Return the (x, y) coordinate for the center point of the cell that contains the specified text.  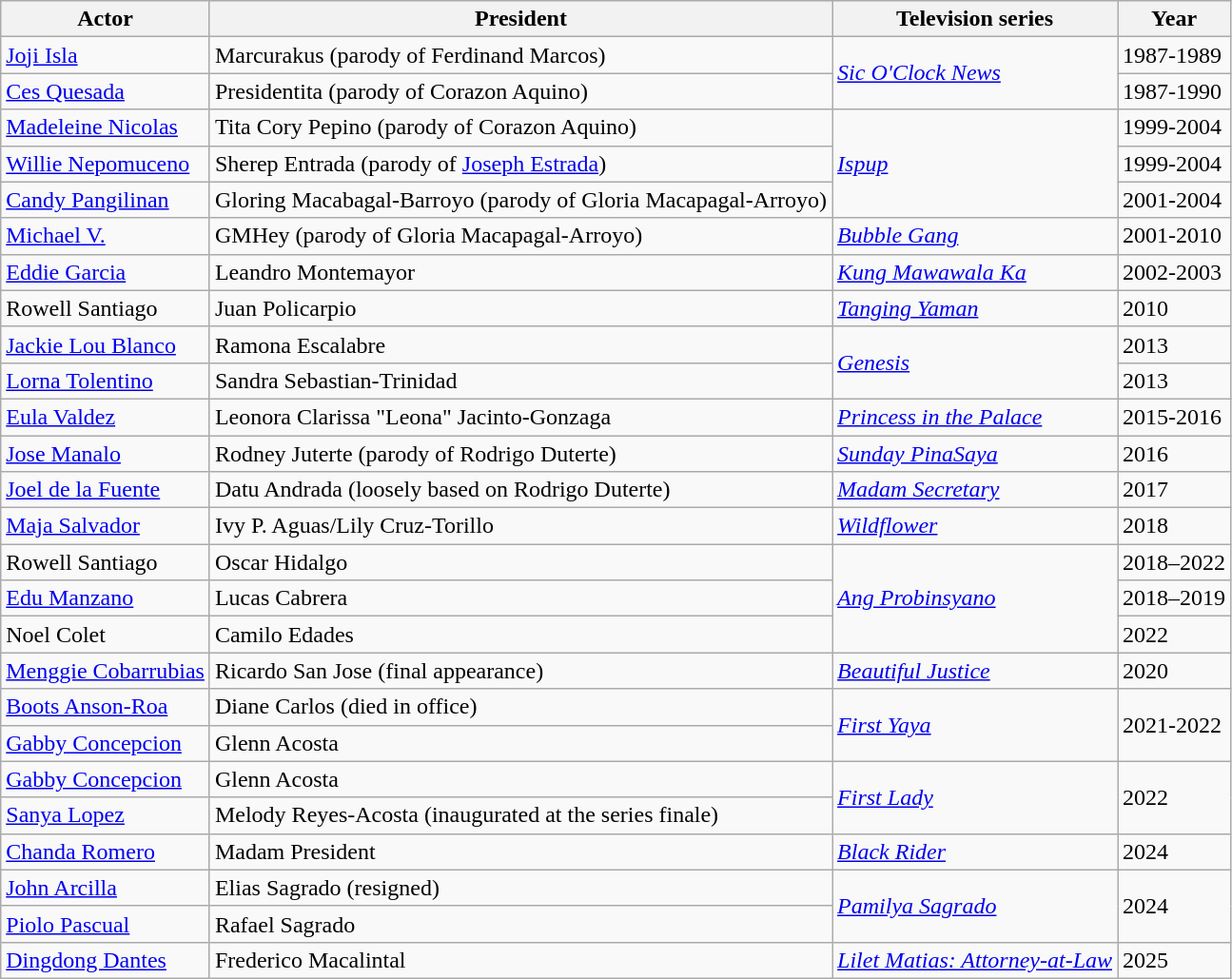
Oscar Hidalgo (520, 562)
2015-2016 (1174, 417)
Ramona Escalabre (520, 344)
Melody Reyes-Acosta (inaugurated at the series finale) (520, 815)
Boots Anson-Roa (106, 707)
2010 (1174, 308)
2020 (1174, 671)
Juan Policarpio (520, 308)
Leandro Montemayor (520, 272)
Presidentita (parody of Corazon Aquino) (520, 91)
Madam President (520, 852)
Kung Mawawala Ka (975, 272)
2018 (1174, 526)
Wildflower (975, 526)
Ces Quesada (106, 91)
Bubble Gang (975, 236)
Sic O'Clock News (975, 73)
Menggie Cobarrubias (106, 671)
Sanya Lopez (106, 815)
Ricardo San Jose (final appearance) (520, 671)
Eula Valdez (106, 417)
2018–2019 (1174, 598)
Camilo Edades (520, 635)
Candy Pangilinan (106, 200)
Year (1174, 19)
Actor (106, 19)
Elias Sagrado (resigned) (520, 888)
Pamilya Sagrado (975, 906)
Joji Isla (106, 55)
Rodney Juterte (parody of Rodrigo Duterte) (520, 454)
Noel Colet (106, 635)
Diane Carlos (died in office) (520, 707)
Beautiful Justice (975, 671)
Rafael Sagrado (520, 924)
GMHey (parody of Gloria Macapagal-Arroyo) (520, 236)
Joel de la Fuente (106, 490)
2021-2022 (1174, 725)
2002-2003 (1174, 272)
2018–2022 (1174, 562)
Sunday PinaSaya (975, 454)
Genesis (975, 362)
2016 (1174, 454)
Sandra Sebastian-Trinidad (520, 381)
President (520, 19)
1987-1989 (1174, 55)
Eddie Garcia (106, 272)
Madeleine Nicolas (106, 127)
First Yaya (975, 725)
Ispup (975, 164)
2017 (1174, 490)
John Arcilla (106, 888)
2001-2010 (1174, 236)
Marcurakus (parody of Ferdinand Marcos) (520, 55)
Gloring Macabagal-Barroyo (parody of Gloria Macapagal-Arroyo) (520, 200)
Madam Secretary (975, 490)
Chanda Romero (106, 852)
Datu Andrada (loosely based on Rodrigo Duterte) (520, 490)
Michael V. (106, 236)
Leonora Clarissa "Leona" Jacinto-Gonzaga (520, 417)
2025 (1174, 960)
Television series (975, 19)
Tita Cory Pepino (parody of Corazon Aquino) (520, 127)
Dingdong Dantes (106, 960)
Princess in the Palace (975, 417)
Lucas Cabrera (520, 598)
Sherep Entrada (parody of Joseph Estrada) (520, 164)
Tanging Yaman (975, 308)
Piolo Pascual (106, 924)
Black Rider (975, 852)
Lorna Tolentino (106, 381)
1987-1990 (1174, 91)
Willie Nepomuceno (106, 164)
First Lady (975, 797)
Edu Manzano (106, 598)
Ivy P. Aguas/Lily Cruz-Torillo (520, 526)
Maja Salvador (106, 526)
Jackie Lou Blanco (106, 344)
Frederico Macalintal (520, 960)
Jose Manalo (106, 454)
Ang Probinsyano (975, 598)
Lilet Matias: Attorney-at-Law (975, 960)
2001-2004 (1174, 200)
